Find where the given text appears and provide that cell's center as (X, Y) coordinate. 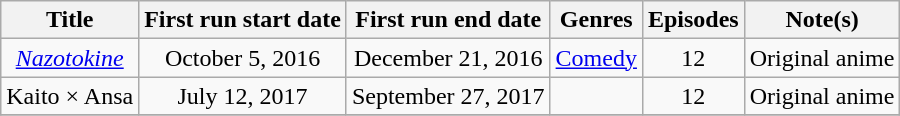
Title (70, 20)
Genres (596, 20)
December 21, 2016 (448, 58)
First run end date (448, 20)
Note(s) (822, 20)
Kaito × Ansa (70, 96)
Episodes (693, 20)
Nazotokine (70, 58)
October 5, 2016 (243, 58)
September 27, 2017 (448, 96)
July 12, 2017 (243, 96)
First run start date (243, 20)
Comedy (596, 58)
